Detect which cell encompasses the target text, then output its (X, Y) center coordinate. 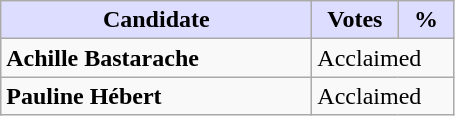
Achille Bastarache (156, 58)
% (426, 20)
Pauline Hébert (156, 96)
Votes (355, 20)
Candidate (156, 20)
